Search for the cell housing the specified text and yield its (x, y) center coordinate. 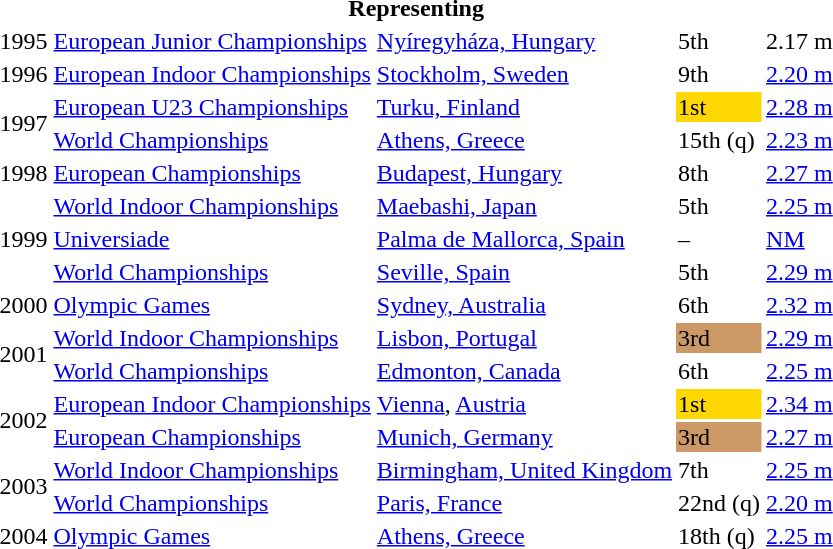
8th (720, 173)
Edmonton, Canada (524, 371)
15th (q) (720, 140)
Vienna, Austria (524, 404)
Palma de Mallorca, Spain (524, 239)
– (720, 239)
Lisbon, Portugal (524, 338)
Seville, Spain (524, 272)
Paris, France (524, 503)
Sydney, Australia (524, 305)
Maebashi, Japan (524, 206)
Birmingham, United Kingdom (524, 470)
Nyíregyháza, Hungary (524, 41)
Munich, Germany (524, 437)
Olympic Games (212, 305)
Stockholm, Sweden (524, 74)
22nd (q) (720, 503)
Budapest, Hungary (524, 173)
European Junior Championships (212, 41)
9th (720, 74)
European U23 Championships (212, 107)
Universiade (212, 239)
Turku, Finland (524, 107)
7th (720, 470)
Athens, Greece (524, 140)
